Search for the cell housing the specified text and yield its [X, Y] center coordinate. 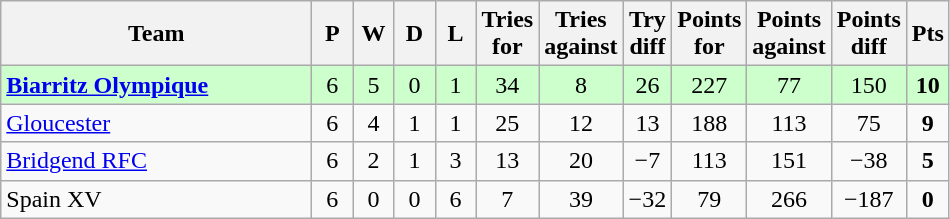
−38 [868, 161]
227 [710, 85]
12 [581, 123]
−187 [868, 199]
77 [789, 85]
9 [928, 123]
39 [581, 199]
Tries against [581, 34]
Try diff [648, 34]
8 [581, 85]
26 [648, 85]
151 [789, 161]
Bridgend RFC [156, 161]
Pts [928, 34]
P [332, 34]
−32 [648, 199]
266 [789, 199]
Tries for [508, 34]
3 [456, 161]
W [374, 34]
L [456, 34]
75 [868, 123]
D [414, 34]
7 [508, 199]
Spain XV [156, 199]
34 [508, 85]
Points against [789, 34]
Points diff [868, 34]
Biarritz Olympique [156, 85]
10 [928, 85]
Gloucester [156, 123]
25 [508, 123]
150 [868, 85]
−7 [648, 161]
2 [374, 161]
20 [581, 161]
Team [156, 34]
Points for [710, 34]
188 [710, 123]
4 [374, 123]
79 [710, 199]
